Extract the (X, Y) coordinate from the center of the cell holding the provided text.  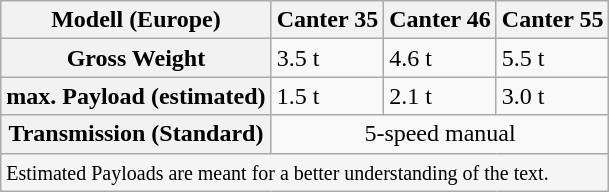
Canter 35 (328, 20)
Canter 46 (440, 20)
4.6 t (440, 58)
Modell (Europe) (136, 20)
Transmission (Standard) (136, 134)
5-speed manual (440, 134)
1.5 t (328, 96)
Gross Weight (136, 58)
Canter 55 (552, 20)
3.0 t (552, 96)
5.5 t (552, 58)
3.5 t (328, 58)
Estimated Payloads are meant for a better understanding of the text. (305, 172)
max. Payload (estimated) (136, 96)
2.1 t (440, 96)
